Return the (x, y) coordinate for the center point of the cell that contains the specified text.  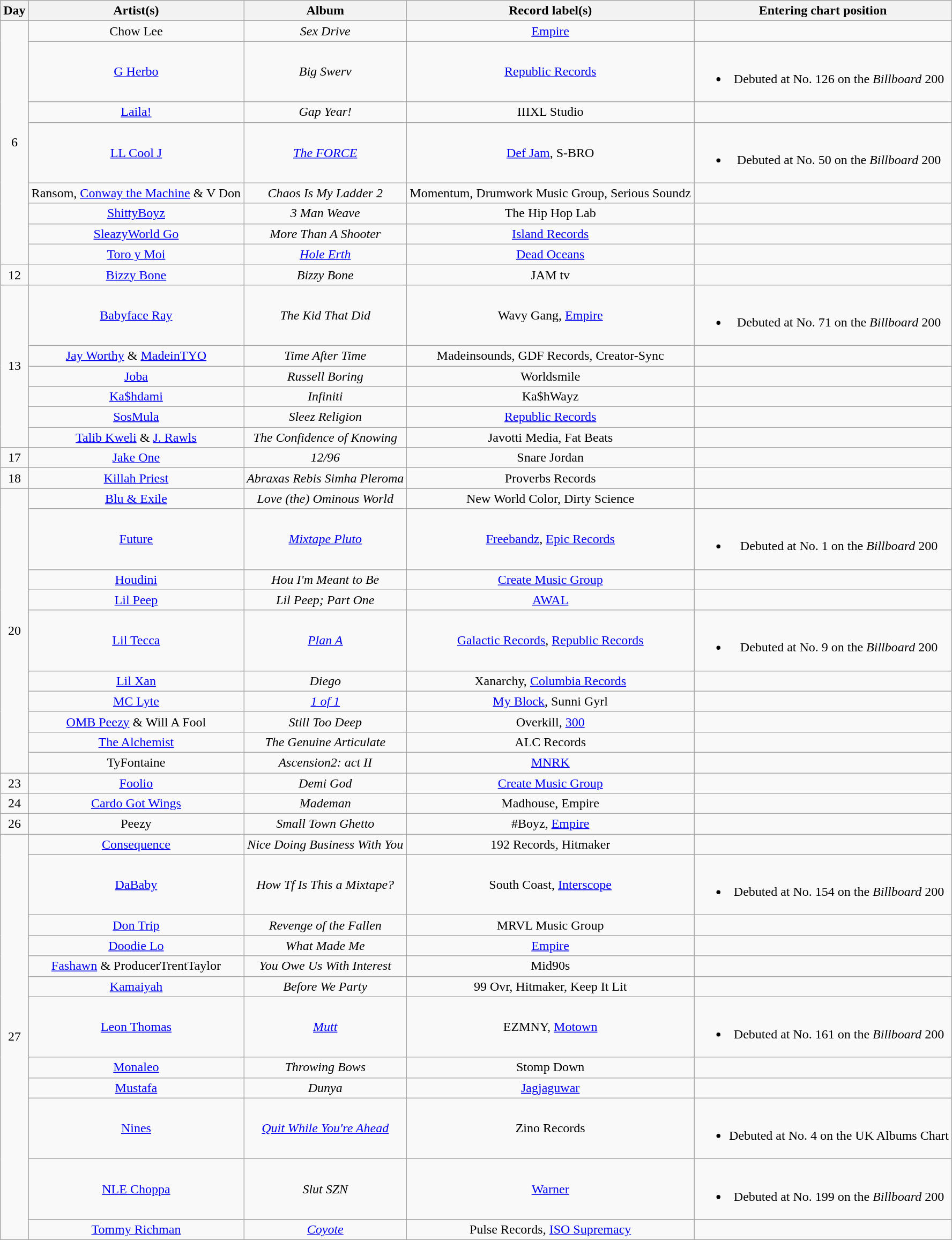
6 (14, 143)
Small Town Ghetto (325, 824)
Debuted at No. 1 on the Billboard 200 (823, 539)
You Owe Us With Interest (325, 966)
Tommy Richman (136, 1229)
Demi God (325, 783)
Debuted at No. 4 on the UK Albums Chart (823, 1128)
Hole Erth (325, 254)
Wavy Gang, Empire (551, 315)
Doodie Lo (136, 946)
Abraxas Rebis Simha Pleroma (325, 478)
DaBaby (136, 885)
Mustafa (136, 1088)
Chow Lee (136, 31)
Lil Xan (136, 681)
Ransom, Conway the Machine & V Don (136, 193)
IIIXL Studio (551, 112)
Debuted at No. 50 on the Billboard 200 (823, 152)
Peezy (136, 824)
Diego (325, 681)
Ka$hdami (136, 397)
Killah Priest (136, 478)
Zino Records (551, 1128)
Foolio (136, 783)
Future (136, 539)
EZMNY, Motown (551, 1027)
Def Jam, S-BRO (551, 152)
Stomp Down (551, 1067)
Plan A (325, 640)
Babyface Ray (136, 315)
South Coast, Interscope (551, 885)
Jay Worthy & MadeinTYO (136, 355)
Laila! (136, 112)
NLE Choppa (136, 1189)
13 (14, 366)
Warner (551, 1189)
Talib Kweli & J. Rawls (136, 437)
Mid90s (551, 966)
MC Lyte (136, 701)
Don Trip (136, 925)
Dunya (325, 1088)
Album (325, 11)
MNRK (551, 762)
99 Ovr, Hitmaker, Keep It Lit (551, 986)
Madeinsounds, GDF Records, Creator-Sync (551, 355)
20 (14, 630)
ALC Records (551, 742)
18 (14, 478)
Lil Tecca (136, 640)
Chaos Is My Ladder 2 (325, 193)
The Confidence of Knowing (325, 437)
Big Swerv (325, 72)
1 of 1 (325, 701)
G Herbo (136, 72)
Hou I'm Meant to Be (325, 580)
OMB Peezy & Will A Fool (136, 722)
Love (the) Ominous World (325, 499)
Mixtape Pluto (325, 539)
3 Man Weave (325, 213)
Island Records (551, 234)
Freebandz, Epic Records (551, 539)
Houdini (136, 580)
Galactic Records, Republic Records (551, 640)
Blu & Exile (136, 499)
Record label(s) (551, 11)
MRVL Music Group (551, 925)
Momentum, Drumwork Music Group, Serious Soundz (551, 193)
Lil Peep; Part One (325, 600)
SleazyWorld Go (136, 234)
26 (14, 824)
Kamaiyah (136, 986)
Coyote (325, 1229)
12 (14, 274)
Javotti Media, Fat Beats (551, 437)
My Block, Sunni Gyrl (551, 701)
Entering chart position (823, 11)
Madhouse, Empire (551, 804)
Sex Drive (325, 31)
Cardo Got Wings (136, 804)
Time After Time (325, 355)
27 (14, 1037)
Day (14, 11)
Before We Party (325, 986)
Russell Boring (325, 376)
Jake One (136, 458)
Infiniti (325, 397)
Debuted at No. 9 on the Billboard 200 (823, 640)
JAM tv (551, 274)
Debuted at No. 71 on the Billboard 200 (823, 315)
Debuted at No. 154 on the Billboard 200 (823, 885)
Revenge of the Fallen (325, 925)
Toro y Moi (136, 254)
24 (14, 804)
23 (14, 783)
Throwing Bows (325, 1067)
Joba (136, 376)
The Kid That Did (325, 315)
The Hip Hop Lab (551, 213)
Mademan (325, 804)
AWAL (551, 600)
What Made Me (325, 946)
Consequence (136, 844)
Debuted at No. 126 on the Billboard 200 (823, 72)
Ascension2: act II (325, 762)
Quit While You're Ahead (325, 1128)
Overkill, 300 (551, 722)
Debuted at No. 161 on the Billboard 200 (823, 1027)
Xanarchy, Columbia Records (551, 681)
Fashawn & ProducerTrentTaylor (136, 966)
Still Too Deep (325, 722)
Nice Doing Business With You (325, 844)
Artist(s) (136, 11)
More Than A Shooter (325, 234)
Jagjaguwar (551, 1088)
ShittyBoyz (136, 213)
Leon Thomas (136, 1027)
Pulse Records, ISO Supremacy (551, 1229)
TyFontaine (136, 762)
Dead Oceans (551, 254)
Debuted at No. 199 on the Billboard 200 (823, 1189)
Worldsmile (551, 376)
12/96 (325, 458)
The Genuine Articulate (325, 742)
Gap Year! (325, 112)
The Alchemist (136, 742)
Slut SZN (325, 1189)
The FORCE (325, 152)
How Tf Is This a Mixtape? (325, 885)
Monaleo (136, 1067)
SosMula (136, 417)
17 (14, 458)
New World Color, Dirty Science (551, 499)
Lil Peep (136, 600)
Proverbs Records (551, 478)
Mutt (325, 1027)
LL Cool J (136, 152)
192 Records, Hitmaker (551, 844)
Snare Jordan (551, 458)
Ka$hWayz (551, 397)
Nines (136, 1128)
#Boyz, Empire (551, 824)
Sleez Religion (325, 417)
